Search for the cell housing the specified text and yield its [X, Y] center coordinate. 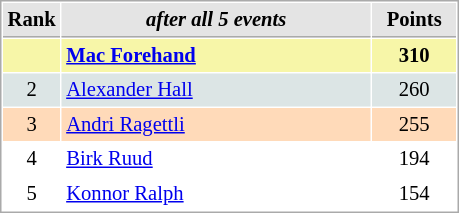
310 [414, 56]
Mac Forehand [216, 56]
2 [32, 90]
4 [32, 158]
154 [414, 194]
Rank [32, 20]
Andri Ragettli [216, 124]
Points [414, 20]
after all 5 events [216, 20]
Alexander Hall [216, 90]
Konnor Ralph [216, 194]
5 [32, 194]
260 [414, 90]
255 [414, 124]
Birk Ruud [216, 158]
3 [32, 124]
194 [414, 158]
